Return [x, y] of the center of cell containing provided text 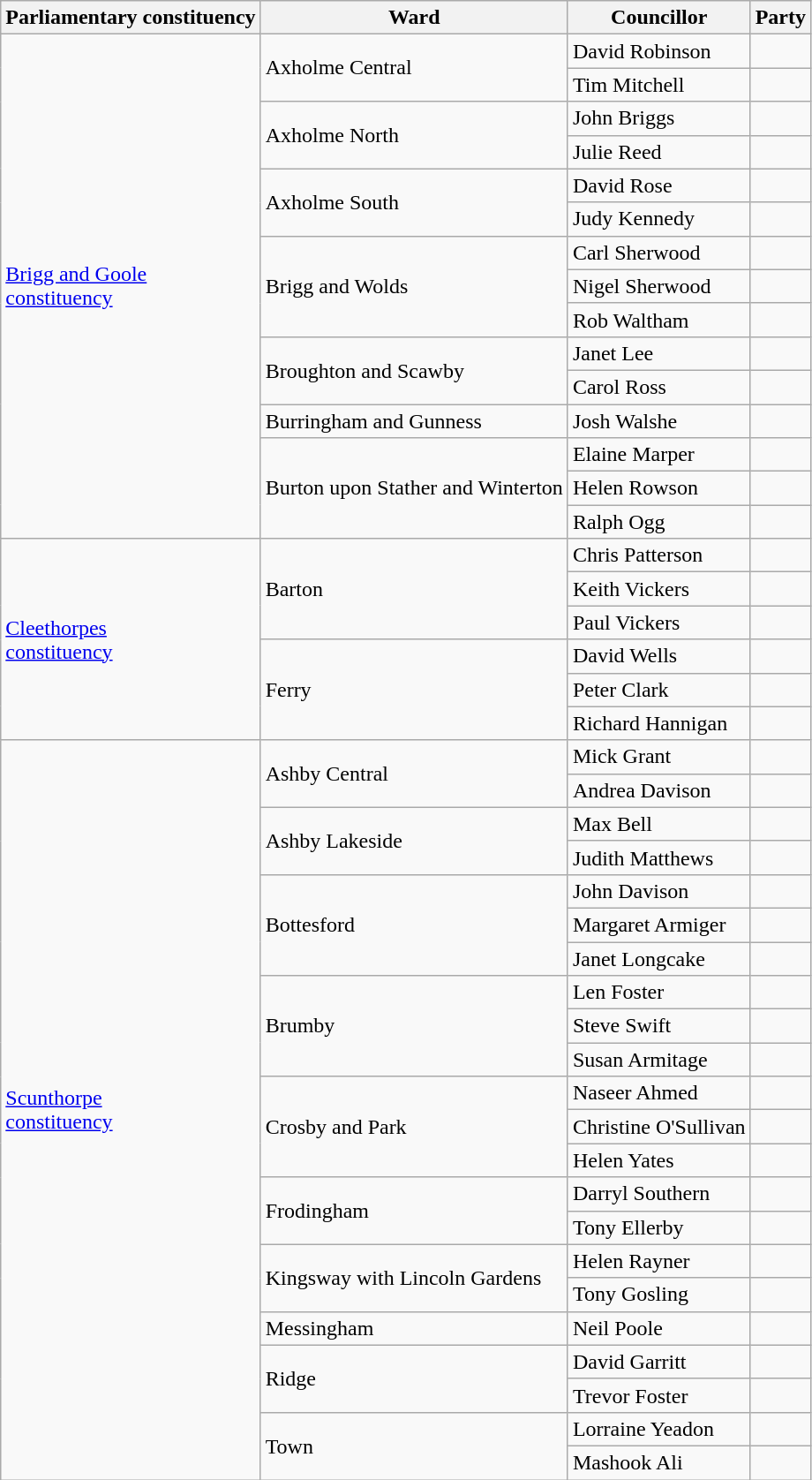
Axholme Central [414, 68]
Rob Waltham [658, 320]
Burringham and Gunness [414, 421]
Tim Mitchell [658, 85]
Ferry [414, 690]
Burton upon Stather and Winterton [414, 488]
Susan Armitage [658, 1060]
Christine O'Sullivan [658, 1127]
Chris Patterson [658, 555]
Helen Rowson [658, 488]
Kingsway with Lincoln Gardens [414, 1278]
Councillor [658, 18]
Naseer Ahmed [658, 1093]
Neil Poole [658, 1328]
Ward [414, 18]
Janet Longcake [658, 958]
Keith Vickers [658, 589]
Max Bell [658, 824]
Town [414, 1446]
Ashby Central [414, 774]
Paul Vickers [658, 623]
Helen Yates [658, 1160]
Broughton and Scawby [414, 370]
Peter Clark [658, 690]
Nigel Sherwood [658, 286]
Parliamentary constituency [131, 18]
Margaret Armiger [658, 925]
Judy Kennedy [658, 219]
Scunthorpeconstituency [131, 1109]
Party [780, 18]
Darryl Southern [658, 1194]
Brigg and Wolds [414, 286]
Carl Sherwood [658, 253]
Janet Lee [658, 353]
Judith Matthews [658, 857]
Steve Swift [658, 1026]
David Wells [658, 656]
Frodingham [414, 1211]
Mashook Ali [658, 1462]
Len Foster [658, 993]
John Davison [658, 891]
Elaine Marper [658, 455]
Trevor Foster [658, 1395]
David Robinson [658, 51]
Crosby and Park [414, 1127]
Tony Ellerby [658, 1227]
Brigg and Gooleconstituency [131, 286]
David Garritt [658, 1362]
Bottesford [414, 925]
Axholme North [414, 135]
Ashby Lakeside [414, 841]
Helen Rayner [658, 1261]
Brumby [414, 1026]
Ridge [414, 1378]
Cleethorpesconstituency [131, 639]
Julie Reed [658, 152]
Mick Grant [658, 757]
John Briggs [658, 118]
Richard Hannigan [658, 723]
Messingham [414, 1328]
Josh Walshe [658, 421]
Tony Gosling [658, 1295]
Barton [414, 589]
Lorraine Yeadon [658, 1429]
Carol Ross [658, 387]
Axholme South [414, 202]
Ralph Ogg [658, 522]
David Rose [658, 185]
Andrea Davison [658, 790]
